Provide the [x, y] coordinate of the cell's center where the given text is located.  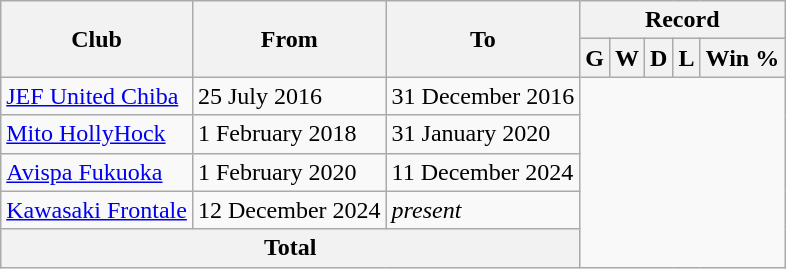
11 December 2024 [483, 172]
Club [97, 39]
Record [682, 20]
Kawasaki Frontale [97, 210]
Mito HollyHock [97, 134]
G [595, 58]
D [659, 58]
31 December 2016 [483, 96]
JEF United Chiba [97, 96]
12 December 2024 [289, 210]
1 February 2018 [289, 134]
25 July 2016 [289, 96]
From [289, 39]
Avispa Fukuoka [97, 172]
1 February 2020 [289, 172]
To [483, 39]
Win % [742, 58]
31 January 2020 [483, 134]
Total [290, 248]
present [483, 210]
W [626, 58]
L [686, 58]
